Output the (x, y) coordinate of the center of the cell containing the given text.  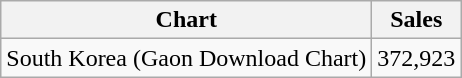
Chart (186, 20)
372,923 (416, 58)
Sales (416, 20)
South Korea (Gaon Download Chart) (186, 58)
